Determine the (x, y) coordinate at the center of the cell enclosing the given text.  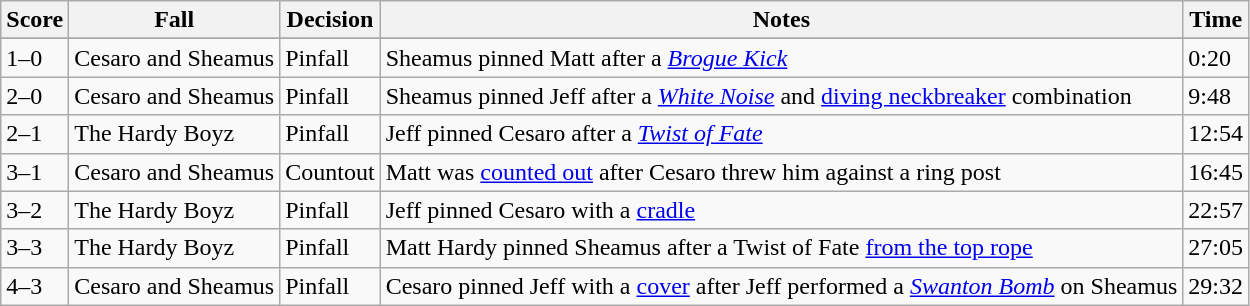
1–0 (35, 58)
0:20 (1216, 58)
2–0 (35, 96)
27:05 (1216, 248)
Matt was counted out after Cesaro threw him against a ring post (782, 172)
Jeff pinned Cesaro with a cradle (782, 210)
2–1 (35, 134)
Fall (174, 20)
Matt Hardy pinned Sheamus after a Twist of Fate from the top rope (782, 248)
22:57 (1216, 210)
3–3 (35, 248)
3–1 (35, 172)
9:48 (1216, 96)
Time (1216, 20)
3–2 (35, 210)
12:54 (1216, 134)
16:45 (1216, 172)
Score (35, 20)
Sheamus pinned Jeff after a White Noise and diving neckbreaker combination (782, 96)
Notes (782, 20)
4–3 (35, 286)
Decision (330, 20)
Countout (330, 172)
Jeff pinned Cesaro after a Twist of Fate (782, 134)
Cesaro pinned Jeff with a cover after Jeff performed a Swanton Bomb on Sheamus (782, 286)
Sheamus pinned Matt after a Brogue Kick (782, 58)
29:32 (1216, 286)
